Extract the [x, y] coordinate from the center of the cell holding the provided text.  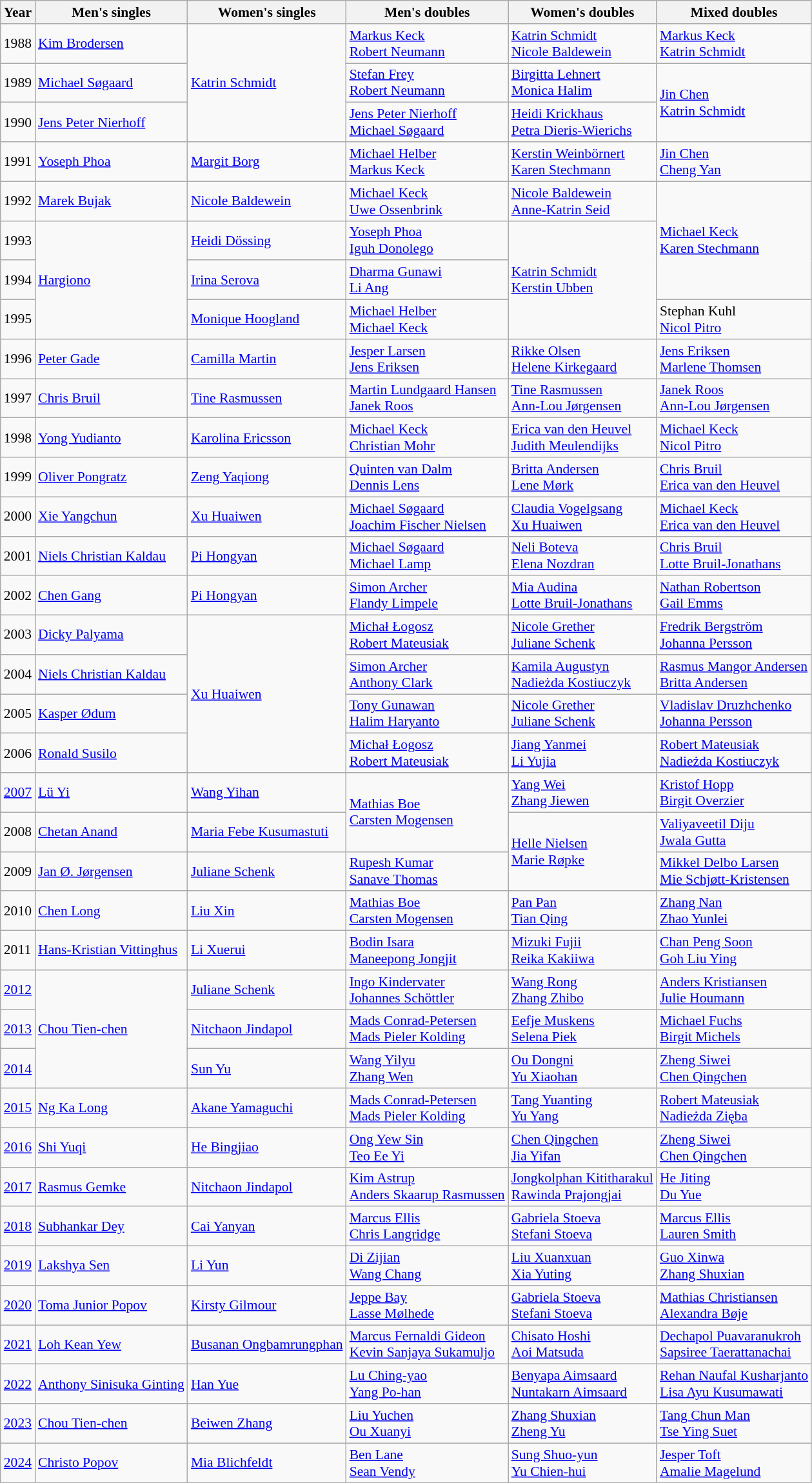
Birgitta Lehnert Monica Halim [582, 83]
Michael Søgaard Michael Lamp [427, 556]
Mikkel Delbo Larsen Mie Schjøtt-Kristensen [734, 871]
1988 [18, 44]
Busanan Ongbamrungphan [267, 1344]
Irina Serova [267, 280]
Chan Peng Soon Goh Liu Ying [734, 951]
Tang Chun Man Tse Ying Suet [734, 1423]
2004 [18, 675]
1990 [18, 123]
Christo Popov [111, 1463]
Marcus Fernaldi Gideon Kevin Sanjaya Sukamuljo [427, 1344]
Sung Shuo-yun Yu Chien-hui [582, 1463]
1993 [18, 240]
Wang Rong Zhang Zhibo [582, 990]
Michael Keck Erica van den Heuvel [734, 516]
Bodin Isara Maneepong Jongjit [427, 951]
Toma Junior Popov [111, 1306]
Michael Søgaard Joachim Fischer Nielsen [427, 516]
Maria Febe Kusumastuti [267, 832]
Helle Nielsen Marie Røpke [582, 851]
Britta Andersen Lene Mørk [582, 477]
Akane Yamaguchi [267, 1108]
Jens Peter Nierhoff [111, 123]
Beiwen Zhang [267, 1423]
Kirsty Gilmour [267, 1306]
2007 [18, 792]
He Bingjiao [267, 1147]
Kasper Ødum [111, 713]
Mathias Christiansen Alexandra Bøje [734, 1306]
Chris Bruil [111, 399]
Camilla Martin [267, 359]
2009 [18, 871]
Kim Astrup Anders Skaarup Rasmussen [427, 1187]
Kim Brodersen [111, 44]
Lü Yi [111, 792]
1995 [18, 320]
Stephan Kuhl Nicol Pitro [734, 320]
Wang Yilyu Zhang Wen [427, 1068]
Benyapa Aimsaard Nuntakarn Aimsaard [582, 1384]
2017 [18, 1187]
Hargiono [111, 280]
Mizuki Fujii Reika Kakiiwa [582, 951]
Jin Chen Cheng Yan [734, 161]
Chetan Anand [111, 832]
Karolina Ericsson [267, 437]
Heidi Dössing [267, 240]
Guo Xinwa Zhang Shuxian [734, 1266]
1992 [18, 201]
Women's doubles [582, 12]
Tony Gunawan Halim Haryanto [427, 713]
Yang Wei Zhang Jiewen [582, 792]
Katrin Schmidt Nicole Baldewein [582, 44]
Han Yue [267, 1384]
2020 [18, 1306]
Stefan Frey Robert Neumann [427, 83]
Yoseph Phoa Iguh Donolego [427, 240]
Dechapol Puavaranukroh Sapsiree Taerattanachai [734, 1344]
Nicole Baldewein Anne-Katrin Seid [582, 201]
Anders Kristiansen Julie Houmann [734, 990]
2024 [18, 1463]
Katrin Schmidt Kerstin Ubben [582, 280]
Ronald Susilo [111, 753]
Wang Yihan [267, 792]
Oliver Pongratz [111, 477]
Tine Rasmussen [267, 399]
1989 [18, 83]
Neli Boteva Elena Nozdran [582, 556]
He Jiting Du Yue [734, 1187]
2012 [18, 990]
Liu Xuanxuan Xia Yuting [582, 1266]
Chen Gang [111, 596]
Marcus Ellis Chris Langridge [427, 1227]
Chen Long [111, 911]
Ng Ka Long [111, 1108]
Marek Bujak [111, 201]
Subhankar Dey [111, 1227]
Xie Yangchun [111, 516]
Loh Kean Yew [111, 1344]
1998 [18, 437]
Marcus Ellis Lauren Smith [734, 1227]
2022 [18, 1384]
Monique Hoogland [267, 320]
2003 [18, 635]
1991 [18, 161]
2018 [18, 1227]
Michael Keck Karen Stechmann [734, 240]
Chisato Hoshi Aoi Matsuda [582, 1344]
Margit Borg [267, 161]
Sun Yu [267, 1068]
Ong Yew Sin Teo Ee Yi [427, 1147]
Vladislav Druzhchenko Johanna Persson [734, 713]
Pan Pan Tian Qing [582, 911]
Tang Yuanting Yu Yang [582, 1108]
Mia Blichfeldt [267, 1463]
2023 [18, 1423]
Zeng Yaqiong [267, 477]
Zhang Shuxian Zheng Yu [582, 1423]
Mixed doubles [734, 12]
Ingo Kindervater Johannes Schöttler [427, 990]
Anthony Sinisuka Ginting [111, 1384]
2006 [18, 753]
2014 [18, 1068]
Year [18, 12]
2008 [18, 832]
Zhang Nan Zhao Yunlei [734, 911]
Di Zijian Wang Chang [427, 1266]
Jeppe Bay Lasse Mølhede [427, 1306]
Shi Yuqi [111, 1147]
Jiang Yanmei Li Yujia [582, 753]
Rehan Naufal Kusharjanto Lisa Ayu Kusumawati [734, 1384]
Martin Lundgaard Hansen Janek Roos [427, 399]
Chris Bruil Erica van den Heuvel [734, 477]
2001 [18, 556]
Claudia Vogelgsang Xu Huaiwen [582, 516]
2005 [18, 713]
Markus Keck Katrin Schmidt [734, 44]
Dicky Palyama [111, 635]
Robert Mateusiak Nadieżda Zięba [734, 1108]
Tine Rasmussen Ann-Lou Jørgensen [582, 399]
Dharma Gunawi Li Ang [427, 280]
2015 [18, 1108]
Liu Xin [267, 911]
1994 [18, 280]
Jesper Toft Amalie Magelund [734, 1463]
Michael Helber Michael Keck [427, 320]
Jesper Larsen Jens Eriksen [427, 359]
2000 [18, 516]
Fredrik Bergström Johanna Persson [734, 635]
Heidi Krickhaus Petra Dieris-Wierichs [582, 123]
1999 [18, 477]
Women's singles [267, 12]
Nathan Robertson Gail Emms [734, 596]
Jens Peter Nierhoff Michael Søgaard [427, 123]
2021 [18, 1344]
Ben Lane Sean Vendy [427, 1463]
Markus Keck Robert Neumann [427, 44]
Jongkolphan Kititharakul Rawinda Prajongjai [582, 1187]
Liu Yuchen Ou Xuanyi [427, 1423]
Rasmus Mangor Andersen Britta Andersen [734, 675]
Katrin Schmidt [267, 83]
Men's doubles [427, 12]
Eefje Muskens Selena Piek [582, 1030]
2010 [18, 911]
Michael Helber Markus Keck [427, 161]
Michael Fuchs Birgit Michels [734, 1030]
Erica van den Heuvel Judith Meulendijks [582, 437]
Kerstin Weinbörnert Karen Stechmann [582, 161]
Men's singles [111, 12]
Ou Dongni Yu Xiaohan [582, 1068]
Michael Søgaard [111, 83]
Rikke Olsen Helene Kirkegaard [582, 359]
2013 [18, 1030]
Simon Archer Flandy Limpele [427, 596]
Yong Yudianto [111, 437]
Lu Ching-yao Yang Po-han [427, 1384]
Mia Audina Lotte Bruil-Jonathans [582, 596]
2019 [18, 1266]
Rasmus Gemke [111, 1187]
Hans-Kristian Vittinghus [111, 951]
Cai Yanyan [267, 1227]
2016 [18, 1147]
Robert Mateusiak Nadieżda Kostiuczyk [734, 753]
2002 [18, 596]
Lakshya Sen [111, 1266]
Peter Gade [111, 359]
Quinten van Dalm Dennis Lens [427, 477]
1996 [18, 359]
Li Xuerui [267, 951]
Janek Roos Ann-Lou Jørgensen [734, 399]
Kristof Hopp Birgit Overzier [734, 792]
Chen Qingchen Jia Yifan [582, 1147]
Jan Ø. Jørgensen [111, 871]
1997 [18, 399]
Chris Bruil Lotte Bruil-Jonathans [734, 556]
Li Yun [267, 1266]
Michael Keck Nicol Pitro [734, 437]
Jens Eriksen Marlene Thomsen [734, 359]
Valiyaveetil Diju Jwala Gutta [734, 832]
2011 [18, 951]
Rupesh Kumar Sanave Thomas [427, 871]
Michael Keck Christian Mohr [427, 437]
Simon Archer Anthony Clark [427, 675]
Michael Keck Uwe Ossenbrink [427, 201]
Nicole Baldewein [267, 201]
Kamila Augustyn Nadieżda Kostiuczyk [582, 675]
Jin Chen Katrin Schmidt [734, 103]
Yoseph Phoa [111, 161]
